Search for the cell housing the specified text and yield its [X, Y] center coordinate. 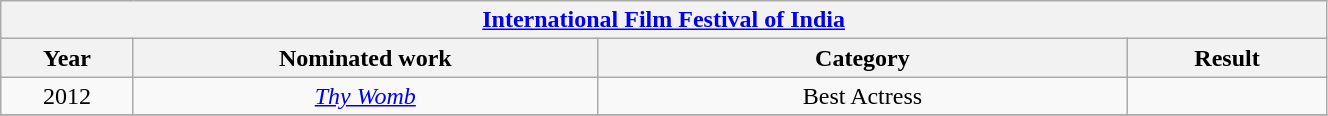
Category [862, 58]
Thy Womb [365, 96]
International Film Festival of India [664, 20]
Year [68, 58]
Result [1228, 58]
Nominated work [365, 58]
2012 [68, 96]
Best Actress [862, 96]
